Scan for the cell matching the given text and deliver its [x, y] coordinate at center. 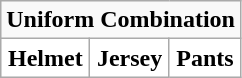
Uniform Combination [121, 20]
Helmet [46, 58]
Pants [204, 58]
Jersey [130, 58]
